Capture the cell that displays the provided text and extract its (X, Y) central coordinate. 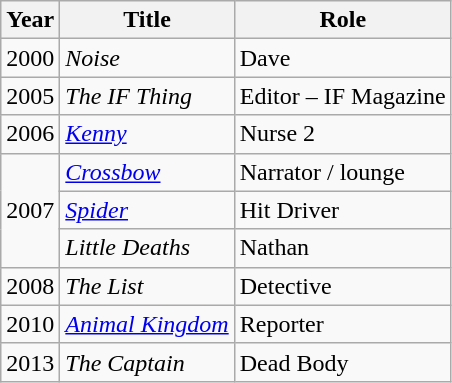
2007 (30, 210)
Animal Kingdom (147, 324)
2013 (30, 362)
Nurse 2 (342, 134)
Reporter (342, 324)
2000 (30, 58)
Detective (342, 286)
2008 (30, 286)
The IF Thing (147, 96)
Title (147, 20)
Noise (147, 58)
The List (147, 286)
Little Deaths (147, 248)
The Captain (147, 362)
Dave (342, 58)
Dead Body (342, 362)
Role (342, 20)
2005 (30, 96)
Year (30, 20)
Narrator / lounge (342, 172)
2010 (30, 324)
Crossbow (147, 172)
Nathan (342, 248)
Editor – IF Magazine (342, 96)
Kenny (147, 134)
2006 (30, 134)
Spider (147, 210)
Hit Driver (342, 210)
